Output the (x, y) coordinate of the center of the cell containing the given text.  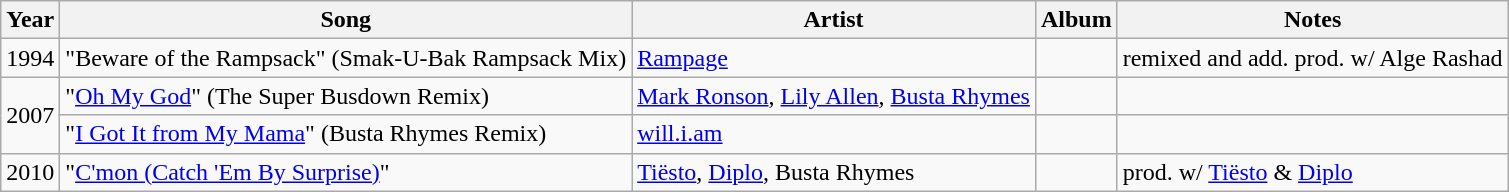
Artist (834, 20)
Rampage (834, 58)
Album (1076, 20)
2007 (30, 115)
Notes (1312, 20)
Year (30, 20)
Mark Ronson, Lily Allen, Busta Rhymes (834, 96)
1994 (30, 58)
"Oh My God" (The Super Busdown Remix) (346, 96)
"C'mon (Catch 'Em By Surprise)" (346, 172)
will.i.am (834, 134)
"Beware of the Rampsack" (Smak-U-Bak Rampsack Mix) (346, 58)
Tiësto, Diplo, Busta Rhymes (834, 172)
prod. w/ Tiësto & Diplo (1312, 172)
remixed and add. prod. w/ Alge Rashad (1312, 58)
2010 (30, 172)
Song (346, 20)
"I Got It from My Mama" (Busta Rhymes Remix) (346, 134)
